Return [x, y] of the center of cell containing provided text 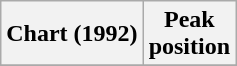
Chart (1992) [72, 34]
Peakposition [189, 34]
